Identify which cell holds the provided text, then report its (X, Y) central coordinate. 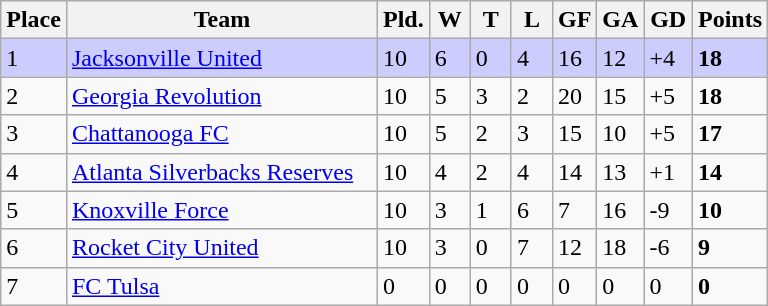
Chattanooga FC (222, 134)
Atlanta Silverbacks Reserves (222, 172)
L (532, 20)
17 (730, 134)
T (490, 20)
-9 (668, 210)
+4 (668, 58)
GF (574, 20)
Team (222, 20)
W (450, 20)
FC Tulsa (222, 286)
+1 (668, 172)
-6 (668, 248)
Place (34, 20)
9 (730, 248)
GA (620, 20)
Georgia Revolution (222, 96)
GD (668, 20)
Pld. (404, 20)
Rocket City United (222, 248)
13 (620, 172)
20 (574, 96)
Jacksonville United (222, 58)
Knoxville Force (222, 210)
Points (730, 20)
